Find where the given text appears and provide that cell's center as [x, y] coordinate. 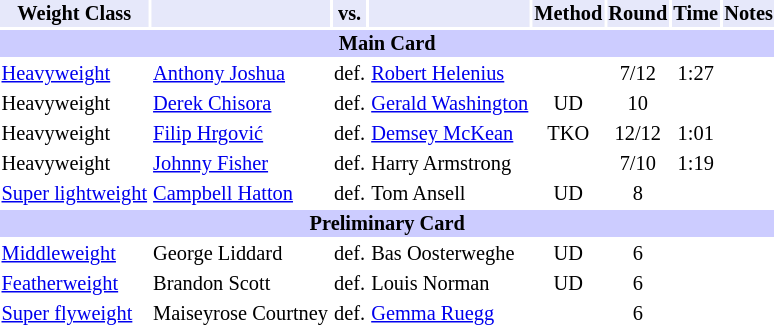
1:01 [696, 134]
Campbell Hatton [241, 194]
Gerald Washington [450, 104]
Round [638, 14]
12/12 [638, 134]
Weight Class [74, 14]
Super lightweight [74, 194]
Brandon Scott [241, 284]
George Liddard [241, 254]
Preliminary Card [387, 224]
8 [638, 194]
Time [696, 14]
Derek Chisora [241, 104]
1:27 [696, 74]
Louis Norman [450, 284]
Method [568, 14]
vs. [350, 14]
TKO [568, 134]
1:19 [696, 164]
Tom Ansell [450, 194]
Johnny Fisher [241, 164]
Middleweight [74, 254]
Robert Helenius [450, 74]
Demsey McKean [450, 134]
7/10 [638, 164]
Featherweight [74, 284]
7/12 [638, 74]
Filip Hrgović [241, 134]
Bas Oosterweghe [450, 254]
Harry Armstrong [450, 164]
10 [638, 104]
Main Card [387, 44]
Anthony Joshua [241, 74]
